Return the (X, Y) coordinate for the center point of the cell that contains the specified text.  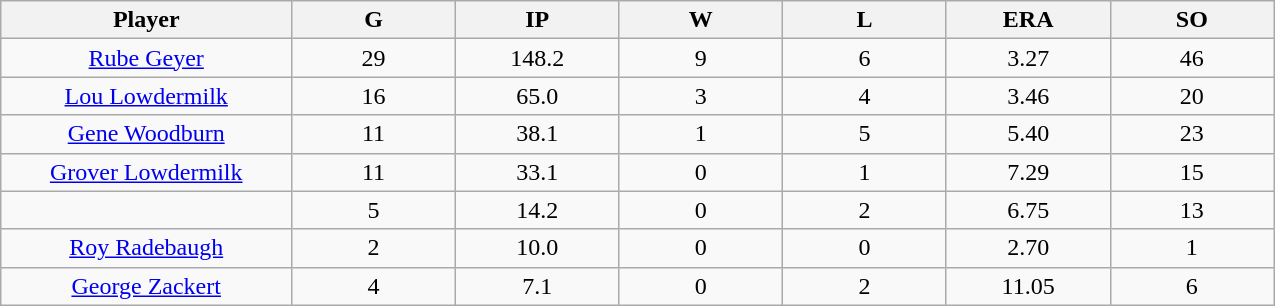
George Zackert (146, 286)
9 (701, 58)
ERA (1028, 20)
7.1 (537, 286)
Gene Woodburn (146, 134)
3 (701, 96)
13 (1192, 210)
38.1 (537, 134)
2.70 (1028, 248)
G (374, 20)
Rube Geyer (146, 58)
W (701, 20)
23 (1192, 134)
10.0 (537, 248)
15 (1192, 172)
3.27 (1028, 58)
IP (537, 20)
Lou Lowdermilk (146, 96)
20 (1192, 96)
Player (146, 20)
SO (1192, 20)
14.2 (537, 210)
Roy Radebaugh (146, 248)
5.40 (1028, 134)
16 (374, 96)
Grover Lowdermilk (146, 172)
148.2 (537, 58)
46 (1192, 58)
3.46 (1028, 96)
29 (374, 58)
65.0 (537, 96)
6.75 (1028, 210)
33.1 (537, 172)
L (865, 20)
7.29 (1028, 172)
11.05 (1028, 286)
